Extract the [X, Y] coordinate from the center of the cell holding the provided text.  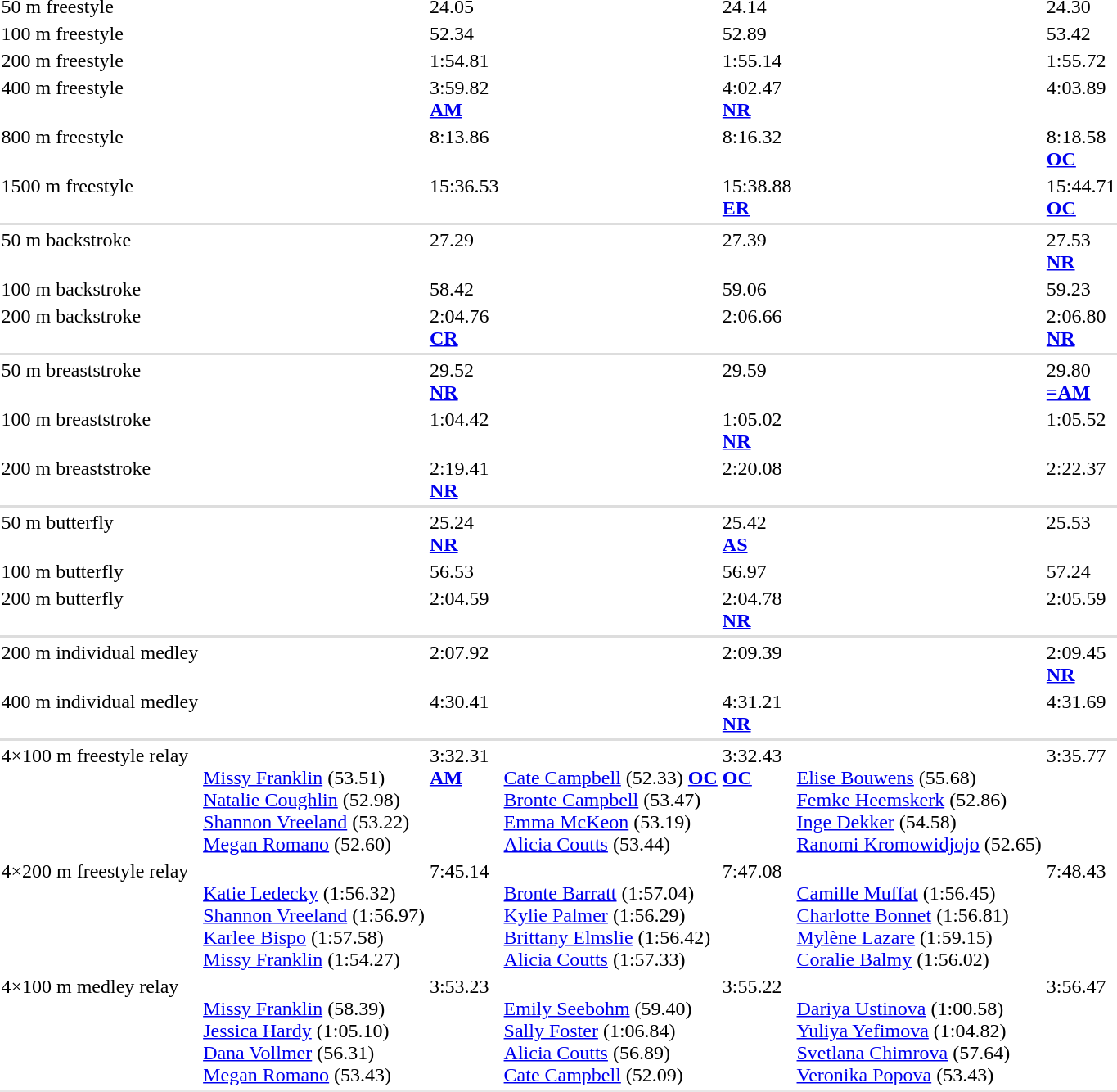
59.23 [1081, 289]
4×100 m freestyle relay [100, 800]
3:55.22 [757, 1031]
Camille Muffat (1:56.45)Charlotte Bonnet (1:56.81)Mylène Lazare (1:59.15)Coralie Balmy (1:56.02) [919, 915]
Katie Ledecky (1:56.32)Shannon Vreeland (1:56.97)Karlee Bispo (1:57.58)Missy Franklin (1:54.27) [314, 915]
2:05.59 [1081, 609]
50 m butterfly [100, 534]
2:06.66 [757, 327]
Missy Franklin (58.39)Jessica Hardy (1:05.10)Dana Vollmer (56.31)Megan Romano (53.43) [314, 1031]
100 m backstroke [100, 289]
Emily Seebohm (59.40)Sally Foster (1:06.84)Alicia Coutts (56.89)Cate Campbell (52.09) [610, 1031]
7:47.08 [757, 915]
Bronte Barratt (1:57.04)Kylie Palmer (1:56.29)Brittany Elmslie (1:56.42)Alicia Coutts (1:57.33) [610, 915]
200 m individual medley [100, 663]
8:16.32 [757, 147]
Elise Bouwens (55.68)Femke Heemskerk (52.86)Inge Dekker (54.58)Ranomi Kromowidjojo (52.65) [919, 800]
15:44.71OC [1081, 196]
3:32.31AM [464, 800]
52.89 [757, 34]
52.34 [464, 34]
3:56.47 [1081, 1031]
56.53 [464, 571]
25.53 [1081, 534]
2:04.76CR [464, 327]
100 m freestyle [100, 34]
7:48.43 [1081, 915]
29.52NR [464, 381]
3:35.77 [1081, 800]
200 m backstroke [100, 327]
2:19.41NR [464, 480]
29.59 [757, 381]
2:07.92 [464, 663]
56.97 [757, 571]
1:55.14 [757, 61]
4:03.89 [1081, 98]
200 m freestyle [100, 61]
4×100 m medley relay [100, 1031]
Cate Campbell (52.33) OCBronte Campbell (53.47)Emma McKeon (53.19)Alicia Coutts (53.44) [610, 800]
4:31.21NR [757, 712]
1:55.72 [1081, 61]
2:04.59 [464, 609]
7:45.14 [464, 915]
4:30.41 [464, 712]
4×200 m freestyle relay [100, 915]
2:09.39 [757, 663]
3:53.23 [464, 1031]
1:05.02NR [757, 431]
3:59.82AM [464, 98]
3:32.43OC [757, 800]
2:20.08 [757, 480]
400 m freestyle [100, 98]
50 m backstroke [100, 250]
2:06.80NR [1081, 327]
58.42 [464, 289]
Missy Franklin (53.51)Natalie Coughlin (52.98)Shannon Vreeland (53.22)Megan Romano (52.60) [314, 800]
29.80=AM [1081, 381]
8:13.86 [464, 147]
800 m freestyle [100, 147]
27.39 [757, 250]
15:38.88ER [757, 196]
2:04.78NR [757, 609]
1:04.42 [464, 431]
200 m butterfly [100, 609]
25.24NR [464, 534]
400 m individual medley [100, 712]
4:31.69 [1081, 712]
100 m breaststroke [100, 431]
2:09.45NR [1081, 663]
Dariya Ustinova (1:00.58)Yuliya Yefimova (1:04.82)Svetlana Chimrova (57.64)Veronika Popova (53.43) [919, 1031]
53.42 [1081, 34]
4:02.47NR [757, 98]
1500 m freestyle [100, 196]
59.06 [757, 289]
15:36.53 [464, 196]
50 m breaststroke [100, 381]
1:54.81 [464, 61]
57.24 [1081, 571]
27.29 [464, 250]
1:05.52 [1081, 431]
100 m butterfly [100, 571]
8:18.58OC [1081, 147]
25.42AS [757, 534]
27.53NR [1081, 250]
200 m breaststroke [100, 480]
2:22.37 [1081, 480]
